Search for the cell housing the specified text and yield its [X, Y] center coordinate. 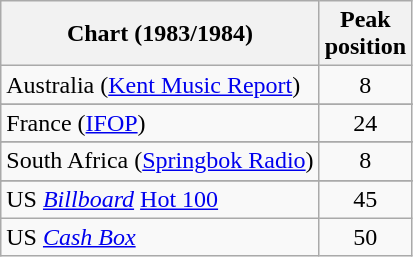
Peakposition [365, 34]
Chart (1983/1984) [160, 34]
France (IFOP) [160, 123]
45 [365, 199]
US Billboard Hot 100 [160, 199]
US Cash Box [160, 237]
Australia (Kent Music Report) [160, 85]
50 [365, 237]
South Africa (Springbok Radio) [160, 161]
24 [365, 123]
